Detect which cell encompasses the target text, then output its (x, y) center coordinate. 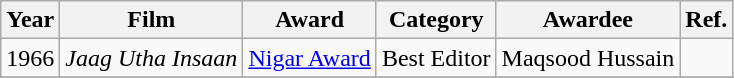
Category (436, 20)
Maqsood Hussain (588, 58)
Year (30, 20)
Jaag Utha Insaan (152, 58)
Ref. (706, 20)
Nigar Award (310, 58)
1966 (30, 58)
Film (152, 20)
Award (310, 20)
Best Editor (436, 58)
Awardee (588, 20)
